Detect which cell encompasses the target text, then output its (X, Y) center coordinate. 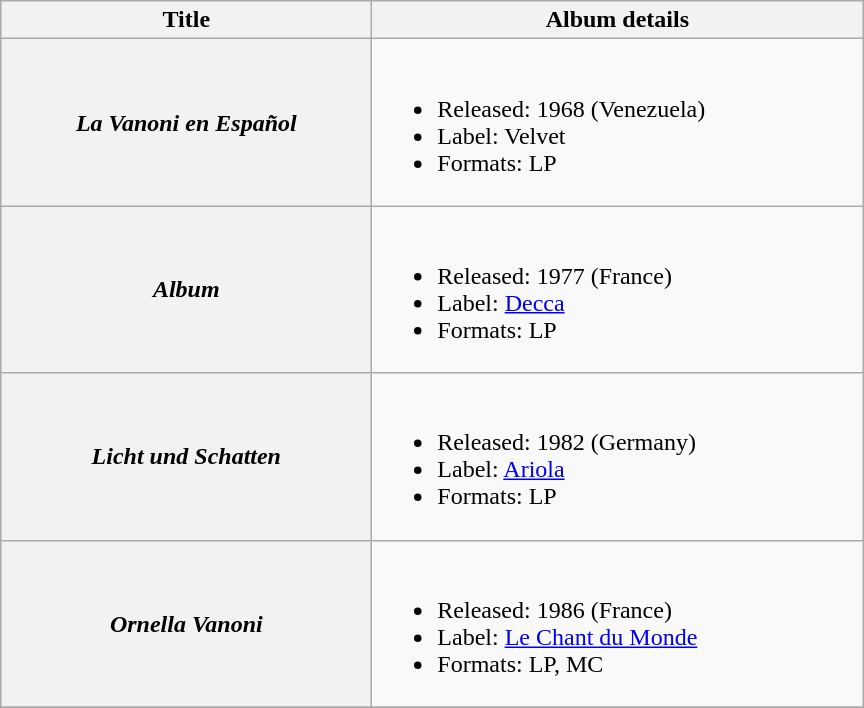
Released: 1977 (France)Label: DeccaFormats: LP (618, 290)
Licht und Schatten (186, 456)
Released: 1986 (France)Label: Le Chant du MondeFormats: LP, MC (618, 624)
Ornella Vanoni (186, 624)
Released: 1968 (Venezuela)Label: VelvetFormats: LP (618, 122)
Album details (618, 20)
Title (186, 20)
Released: 1982 (Germany)Label: AriolaFormats: LP (618, 456)
La Vanoni en Español (186, 122)
Album (186, 290)
